Output the [X, Y] coordinate of the center of the cell containing the given text.  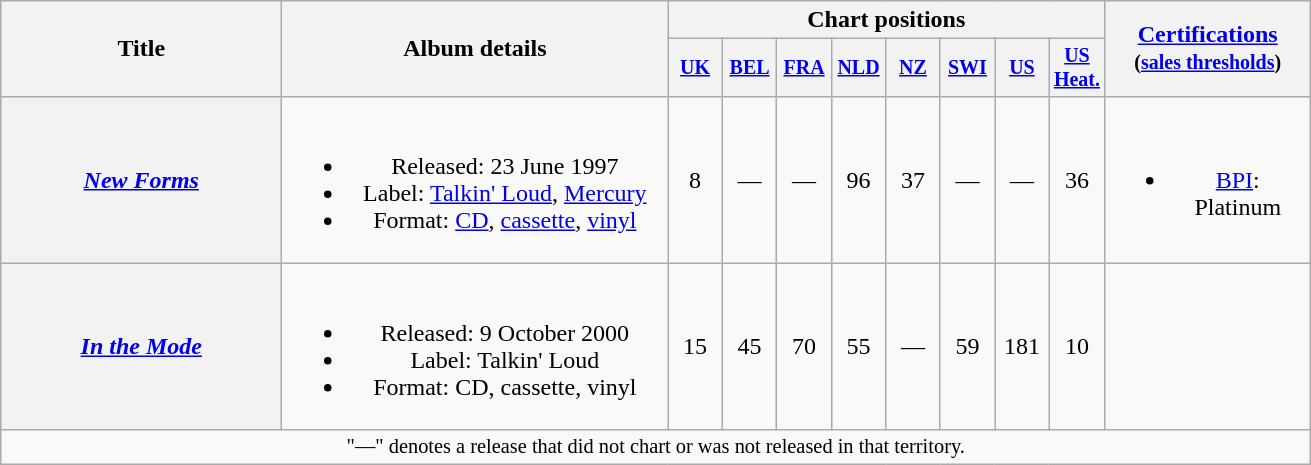
NZ [913, 68]
45 [749, 346]
FRA [804, 68]
36 [1077, 180]
55 [858, 346]
37 [913, 180]
SWI [967, 68]
US [1022, 68]
BEL [749, 68]
10 [1077, 346]
UK [695, 68]
8 [695, 180]
Released: 23 June 1997Label: Talkin' Loud, MercuryFormat: CD, cassette, vinyl [475, 180]
70 [804, 346]
Title [142, 49]
181 [1022, 346]
BPI: Platinum [1208, 180]
NLD [858, 68]
Released: 9 October 2000Label: Talkin' LoudFormat: CD, cassette, vinyl [475, 346]
New Forms [142, 180]
96 [858, 180]
In the Mode [142, 346]
Chart positions [886, 20]
Certifications(sales thresholds) [1208, 49]
15 [695, 346]
"—" denotes a release that did not chart or was not released in that territory. [656, 447]
Album details [475, 49]
59 [967, 346]
USHeat. [1077, 68]
